For the text-containing cell, return its midpoint in (x, y) coordinate format. 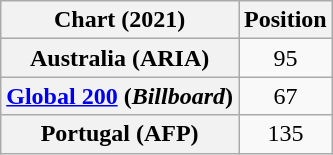
Position (285, 20)
135 (285, 134)
Portugal (AFP) (120, 134)
Global 200 (Billboard) (120, 96)
67 (285, 96)
Australia (ARIA) (120, 58)
95 (285, 58)
Chart (2021) (120, 20)
